Extract the (X, Y) coordinate from the center of the cell holding the provided text.  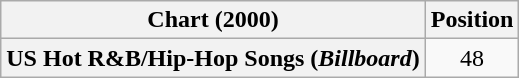
Chart (2000) (213, 20)
Position (472, 20)
US Hot R&B/Hip-Hop Songs (Billboard) (213, 58)
48 (472, 58)
